Scan for the cell matching the given text and deliver its [X, Y] coordinate at center. 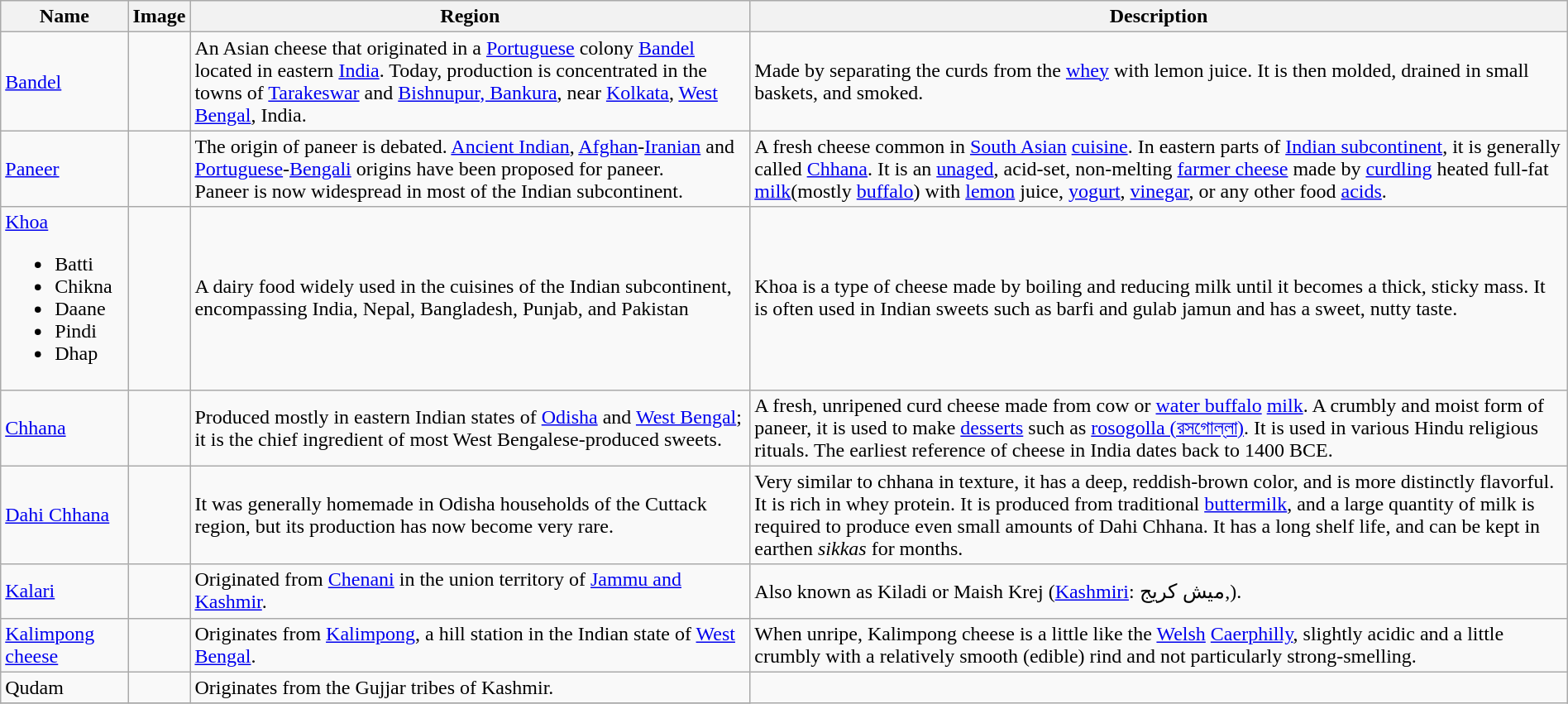
Originates from Kalimpong, a hill station in the Indian state of West Bengal. [470, 645]
Dahi Chhana [65, 515]
Paneer [65, 169]
Also known as Kiladi or Maish Krej (Kashmiri: ميش کريج,). [1159, 591]
Produced mostly in eastern Indian states of Odisha and West Bengal; it is the chief ingredient of most West Bengalese-produced sweets. [470, 428]
Image [159, 17]
Bandel [65, 81]
It was generally homemade in Odisha households of the Cuttack region, but its production has now become very rare. [470, 515]
Originated from Chenani in the union territory of Jammu and Kashmir. [470, 591]
Originates from the Gujjar tribes of Kashmir. [470, 687]
Description [1159, 17]
Qudam [65, 687]
Chhana [65, 428]
Made by separating the curds from the whey with lemon juice. It is then molded, drained in small baskets, and smoked. [1159, 81]
Kalari [65, 591]
Name [65, 17]
KhoaBattiChiknaDaanePindiDhap [65, 298]
Region [470, 17]
A dairy food widely used in the cuisines of the Indian subcontinent, encompassing India, Nepal, Bangladesh, Punjab, and Pakistan [470, 298]
Kalimpong cheese [65, 645]
